Output the (X, Y) coordinate of the center of the cell containing the given text.  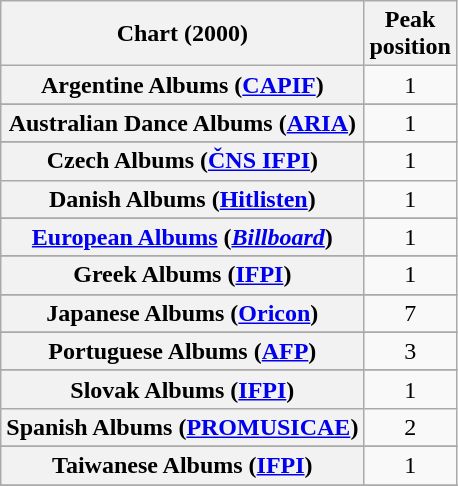
European Albums (Billboard) (182, 237)
Portuguese Albums (AFP) (182, 351)
Spanish Albums (PROMUSICAE) (182, 427)
Danish Albums (Hitlisten) (182, 199)
2 (410, 427)
Greek Albums (IFPI) (182, 275)
Chart (2000) (182, 34)
Australian Dance Albums (ARIA) (182, 123)
Czech Albums (ČNS IFPI) (182, 161)
Japanese Albums (Oricon) (182, 313)
Argentine Albums (CAPIF) (182, 85)
Peakposition (410, 34)
7 (410, 313)
3 (410, 351)
Taiwanese Albums (IFPI) (182, 465)
Slovak Albums (IFPI) (182, 389)
